Find where the given text appears and provide that cell's center as (x, y) coordinate. 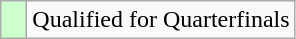
Qualified for Quarterfinals (161, 20)
